Locate the cell with the specified text and output its [x, y] center coordinate. 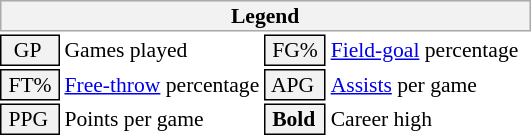
APG [295, 85]
FT% [30, 85]
Legend [265, 16]
Free-throw percentage [162, 85]
GP [30, 50]
Field-goal percentage [430, 50]
Games played [162, 50]
Assists per game [430, 85]
FG% [295, 50]
